From the cell containing the given text, extract its center point as [X, Y] coordinate. 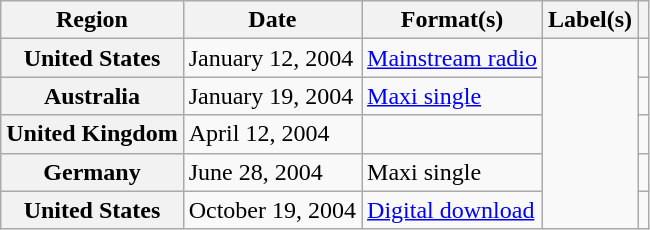
April 12, 2004 [272, 134]
Date [272, 20]
Germany [92, 172]
Digital download [452, 210]
Region [92, 20]
January 12, 2004 [272, 58]
Label(s) [590, 20]
Mainstream radio [452, 58]
Format(s) [452, 20]
Australia [92, 96]
October 19, 2004 [272, 210]
United Kingdom [92, 134]
June 28, 2004 [272, 172]
January 19, 2004 [272, 96]
